Locate the cell with the specified text and output its [X, Y] center coordinate. 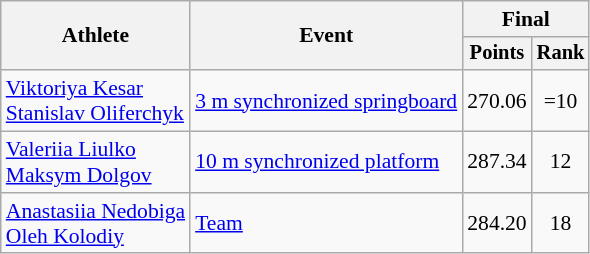
18 [561, 224]
12 [561, 162]
Anastasiia NedobigaOleh Kolodiy [96, 224]
Final [526, 19]
Event [326, 36]
10 m synchronized platform [326, 162]
Rank [561, 54]
Points [496, 54]
3 m synchronized springboard [326, 100]
=10 [561, 100]
287.34 [496, 162]
284.20 [496, 224]
Athlete [96, 36]
Valeriia LiulkoMaksym Dolgov [96, 162]
Team [326, 224]
270.06 [496, 100]
Viktoriya KesarStanislav Oliferchyk [96, 100]
